From the cell containing the given text, extract its center point as [x, y] coordinate. 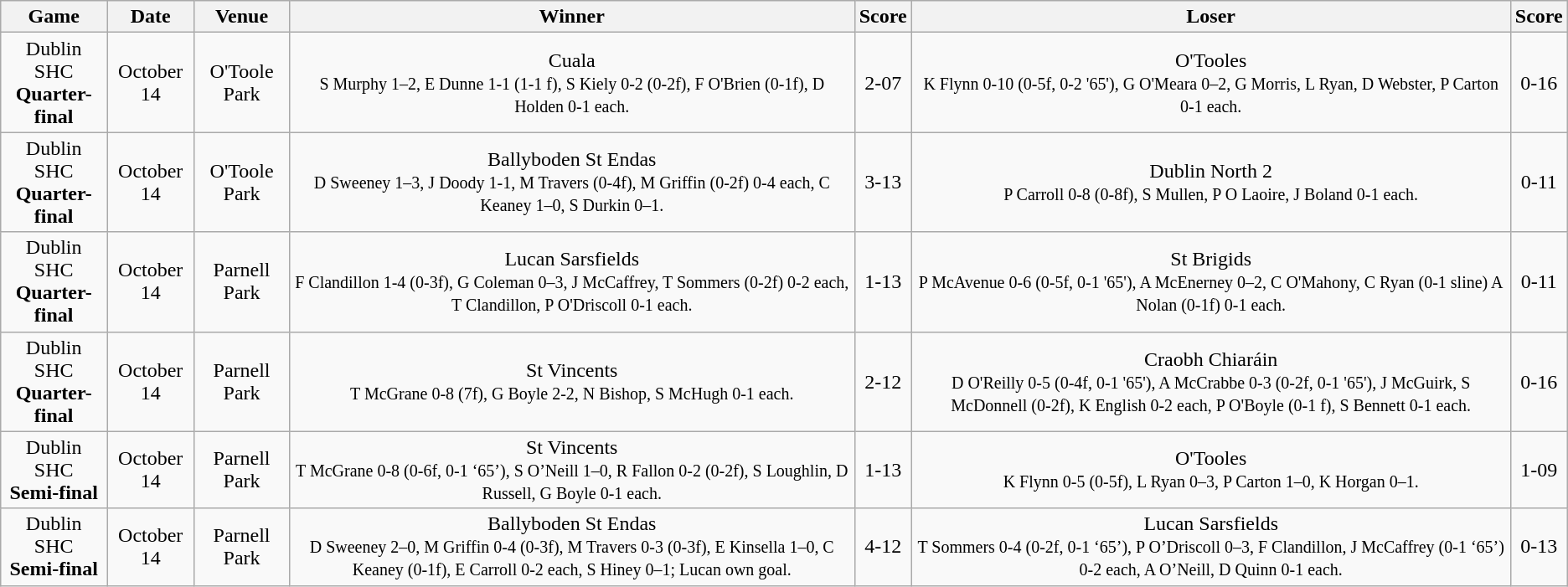
1-09 [1539, 470]
0-13 [1539, 547]
Loser [1211, 17]
O'ToolesK Flynn 0-10 (0-5f, 0-2 '65'), G O'Meara 0–2, G Morris, L Ryan, D Webster, P Carton 0-1 each. [1211, 82]
Date [151, 17]
Winner [571, 17]
3-13 [883, 183]
O'ToolesK Flynn 0-5 (0-5f), L Ryan 0–3, P Carton 1–0, K Horgan 0–1. [1211, 470]
Lucan SarsfieldsF Clandillon 1-4 (0-3f), G Coleman 0–3, J McCaffrey, T Sommers (0-2f) 0-2 each, T Clandillon, P O'Driscoll 0-1 each. [571, 281]
St BrigidsP McAvenue 0-6 (0-5f, 0-1 '65'), A McEnerney 0–2, C O'Mahony, C Ryan (0-1 sline) A Nolan (0-1f) 0-1 each. [1211, 281]
Game [54, 17]
Lucan SarsfieldsT Sommers 0-4 (0-2f, 0-1 ‘65’), P O’Driscoll 0–3, F Clandillon, J McCaffrey (0-1 ‘65’) 0-2 each, A O’Neill, D Quinn 0-1 each. [1211, 547]
CualaS Murphy 1–2, E Dunne 1-1 (1-1 f), S Kiely 0-2 (0-2f), F O'Brien (0-1f), D Holden 0-1 each. [571, 82]
St VincentsT McGrane 0-8 (0-6f, 0-1 ‘65’), S O’Neill 1–0, R Fallon 0-2 (0-2f), S Loughlin, D Russell, G Boyle 0-1 each. [571, 470]
2-07 [883, 82]
Dublin North 2P Carroll 0-8 (0-8f), S Mullen, P O Laoire, J Boland 0-1 each. [1211, 183]
4-12 [883, 547]
Ballyboden St EndasD Sweeney 1–3, J Doody 1-1, M Travers (0-4f), M Griffin (0-2f) 0-4 each, C Keaney 1–0, S Durkin 0–1. [571, 183]
Venue [241, 17]
2-12 [883, 382]
St VincentsT McGrane 0-8 (7f), G Boyle 2-2, N Bishop, S McHugh 0-1 each. [571, 382]
